Extract the [X, Y] coordinate from the center of the cell holding the provided text.  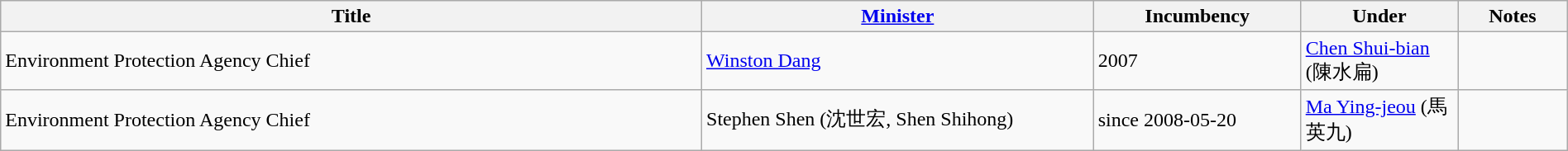
Ma Ying-jeou (馬英九) [1379, 120]
Minister [898, 17]
2007 [1198, 61]
Under [1379, 17]
Winston Dang [898, 61]
Title [351, 17]
Stephen Shen (沈世宏, Shen Shihong) [898, 120]
since 2008-05-20 [1198, 120]
Incumbency [1198, 17]
Chen Shui-bian (陳水扁) [1379, 61]
Notes [1513, 17]
